Return (x, y) of the center of cell containing provided text 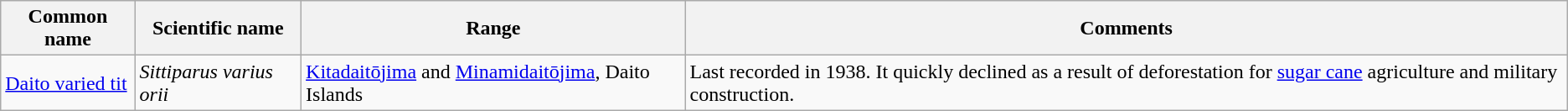
Scientific name (218, 29)
Range (493, 29)
Daito varied tit (68, 82)
Sittiparus varius orii (218, 82)
Common name (68, 29)
Kitadaitōjima and Minamidaitōjima, Daito Islands (493, 82)
Last recorded in 1938. It quickly declined as a result of deforestation for sugar cane agriculture and military construction. (1126, 82)
Comments (1126, 29)
